Detect which cell encompasses the target text, then output its [X, Y] center coordinate. 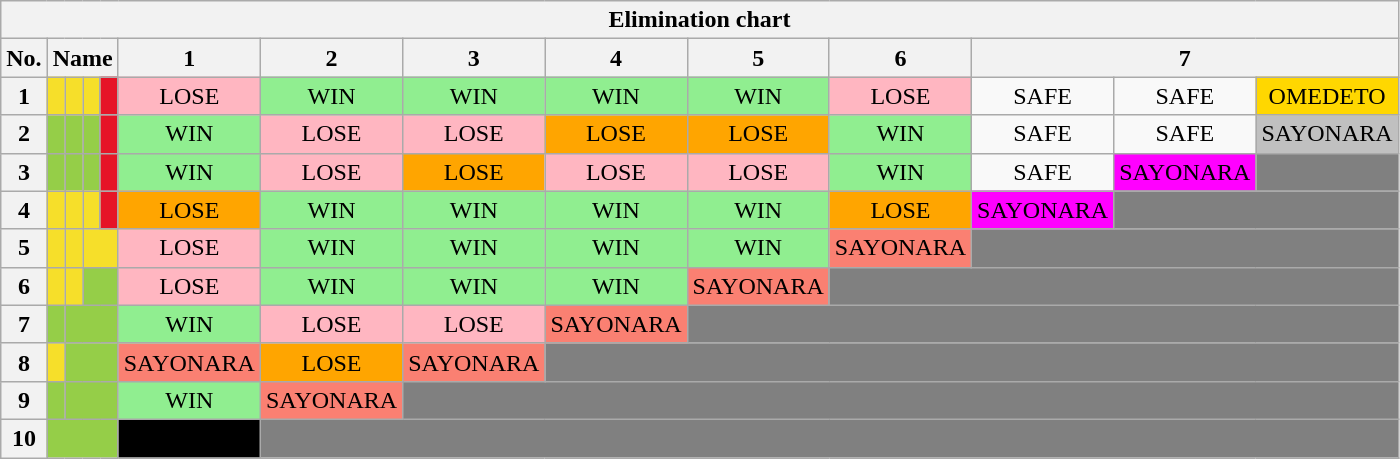
No. [24, 58]
OMEDETO [1327, 96]
10 [24, 438]
Name [82, 58]
QUIT [189, 438]
8 [24, 362]
9 [24, 400]
Elimination chart [700, 20]
